For the text-containing cell, return its midpoint in [X, Y] coordinate format. 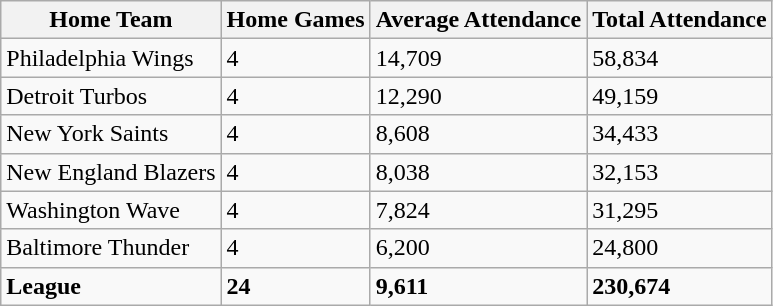
12,290 [478, 96]
Philadelphia Wings [111, 58]
58,834 [680, 58]
Total Attendance [680, 20]
6,200 [478, 248]
24 [296, 286]
Detroit Turbos [111, 96]
Home Games [296, 20]
8,038 [478, 172]
Average Attendance [478, 20]
Home Team [111, 20]
Washington Wave [111, 210]
34,433 [680, 134]
Baltimore Thunder [111, 248]
League [111, 286]
New York Saints [111, 134]
230,674 [680, 286]
32,153 [680, 172]
7,824 [478, 210]
49,159 [680, 96]
14,709 [478, 58]
8,608 [478, 134]
9,611 [478, 286]
24,800 [680, 248]
31,295 [680, 210]
New England Blazers [111, 172]
